Scan for the cell matching the given text and deliver its [X, Y] coordinate at center. 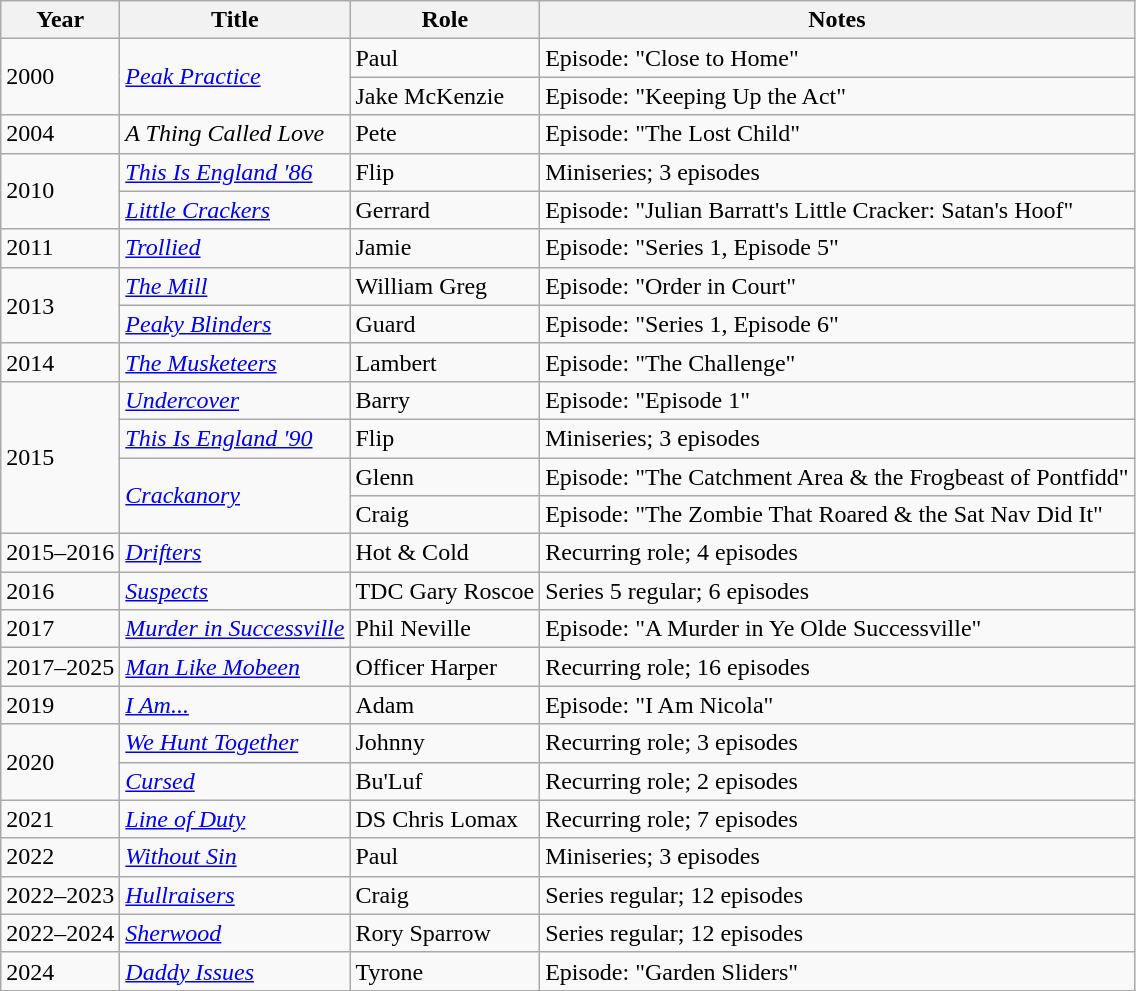
This Is England '90 [235, 438]
Recurring role; 3 episodes [838, 743]
Without Sin [235, 857]
2019 [60, 705]
Jamie [445, 248]
Role [445, 20]
Year [60, 20]
Episode: "Order in Court" [838, 286]
Episode: "Close to Home" [838, 58]
2022–2024 [60, 933]
Hullraisers [235, 895]
Cursed [235, 781]
Episode: "The Catchment Area & the Frogbeast of Pontfidd" [838, 477]
2017 [60, 629]
Barry [445, 400]
Episode: "The Lost Child" [838, 134]
2010 [60, 191]
2022–2023 [60, 895]
The Mill [235, 286]
Title [235, 20]
2014 [60, 362]
Glenn [445, 477]
2015–2016 [60, 553]
2016 [60, 591]
2021 [60, 819]
Undercover [235, 400]
Episode: "A Murder in Ye Olde Successville" [838, 629]
Recurring role; 4 episodes [838, 553]
We Hunt Together [235, 743]
Tyrone [445, 971]
Episode: "I Am Nicola" [838, 705]
Recurring role; 7 episodes [838, 819]
Little Crackers [235, 210]
2011 [60, 248]
Line of Duty [235, 819]
Bu'Luf [445, 781]
2024 [60, 971]
2000 [60, 77]
Johnny [445, 743]
Man Like Mobeen [235, 667]
Episode: "The Challenge" [838, 362]
Peaky Blinders [235, 324]
A Thing Called Love [235, 134]
Murder in Successville [235, 629]
William Greg [445, 286]
Adam [445, 705]
Episode: "Garden Sliders" [838, 971]
Phil Neville [445, 629]
Drifters [235, 553]
Hot & Cold [445, 553]
DS Chris Lomax [445, 819]
Rory Sparrow [445, 933]
The Musketeers [235, 362]
2022 [60, 857]
Officer Harper [445, 667]
Notes [838, 20]
Episode: "Episode 1" [838, 400]
Trollied [235, 248]
Episode: "Keeping Up the Act" [838, 96]
Peak Practice [235, 77]
I Am... [235, 705]
Episode: "Series 1, Episode 6" [838, 324]
2004 [60, 134]
Episode: "Julian Barratt's Little Cracker: Satan's Hoof" [838, 210]
Gerrard [445, 210]
Series 5 regular; 6 episodes [838, 591]
Crackanory [235, 496]
Episode: "Series 1, Episode 5" [838, 248]
TDC Gary Roscoe [445, 591]
Sherwood [235, 933]
This Is England '86 [235, 172]
Recurring role; 16 episodes [838, 667]
Episode: "The Zombie That Roared & the Sat Nav Did It" [838, 515]
Suspects [235, 591]
2015 [60, 457]
Recurring role; 2 episodes [838, 781]
2017–2025 [60, 667]
Daddy Issues [235, 971]
Pete [445, 134]
Lambert [445, 362]
2013 [60, 305]
2020 [60, 762]
Guard [445, 324]
Jake McKenzie [445, 96]
